Extract the [X, Y] coordinate from the center of the cell holding the provided text.  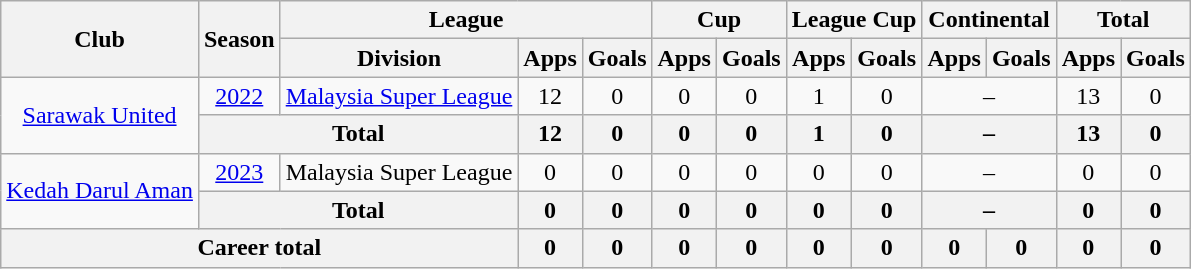
2023 [239, 172]
Division [399, 58]
Cup [719, 20]
League [466, 20]
Continental [989, 20]
2022 [239, 96]
League Cup [854, 20]
Season [239, 39]
Sarawak United [100, 115]
Club [100, 39]
Kedah Darul Aman [100, 191]
Career total [260, 248]
